Pinpoint the cell where the given text exists, returning its [x, y] midpoint coordinate. 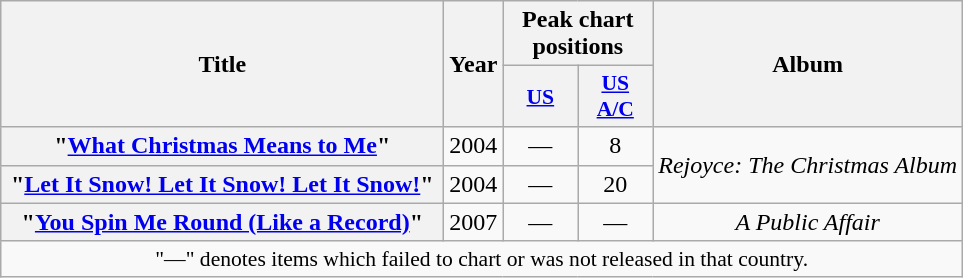
Album [808, 64]
Rejoyce: The Christmas Album [808, 165]
A Public Affair [808, 222]
"What Christmas Means to Me" [222, 146]
USA/C [616, 96]
"—" denotes items which failed to chart or was not released in that country. [482, 259]
"You Spin Me Round (Like a Record)" [222, 222]
Title [222, 64]
2007 [474, 222]
Peak chart positions [578, 34]
20 [616, 184]
8 [616, 146]
US [540, 96]
"Let It Snow! Let It Snow! Let It Snow!" [222, 184]
Year [474, 64]
